Find where the given text appears and provide that cell's center as (X, Y) coordinate. 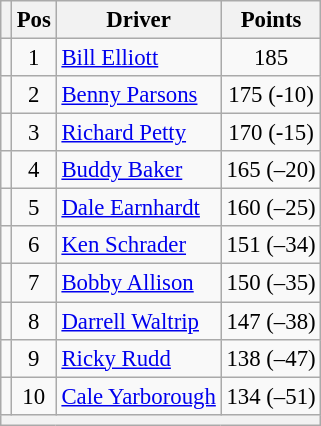
9 (34, 358)
Buddy Baker (138, 170)
175 (-10) (271, 95)
134 (–51) (271, 396)
170 (-15) (271, 133)
Richard Petty (138, 133)
Pos (34, 20)
Benny Parsons (138, 95)
Cale Yarborough (138, 396)
Darrell Waltrip (138, 321)
4 (34, 170)
160 (–25) (271, 208)
8 (34, 321)
147 (–38) (271, 321)
Driver (138, 20)
Points (271, 20)
1 (34, 58)
3 (34, 133)
150 (–35) (271, 283)
165 (–20) (271, 170)
Bill Elliott (138, 58)
7 (34, 283)
Bobby Allison (138, 283)
Ricky Rudd (138, 358)
Ken Schrader (138, 245)
151 (–34) (271, 245)
Dale Earnhardt (138, 208)
138 (–47) (271, 358)
5 (34, 208)
2 (34, 95)
6 (34, 245)
185 (271, 58)
10 (34, 396)
